Determine the (x, y) coordinate at the center of the cell enclosing the given text.  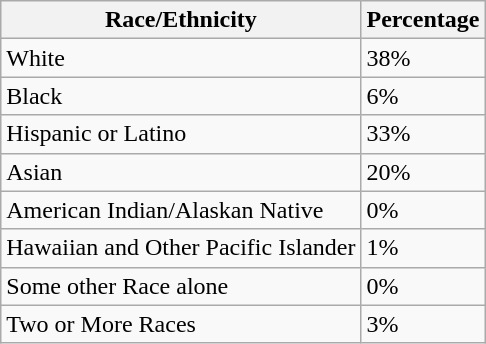
Two or More Races (181, 324)
Hispanic or Latino (181, 134)
White (181, 58)
Hawaiian and Other Pacific Islander (181, 248)
Black (181, 96)
38% (423, 58)
Asian (181, 172)
Some other Race alone (181, 286)
Race/Ethnicity (181, 20)
33% (423, 134)
American Indian/Alaskan Native (181, 210)
3% (423, 324)
6% (423, 96)
20% (423, 172)
Percentage (423, 20)
1% (423, 248)
